Pinpoint the cell where the given text exists, returning its [X, Y] midpoint coordinate. 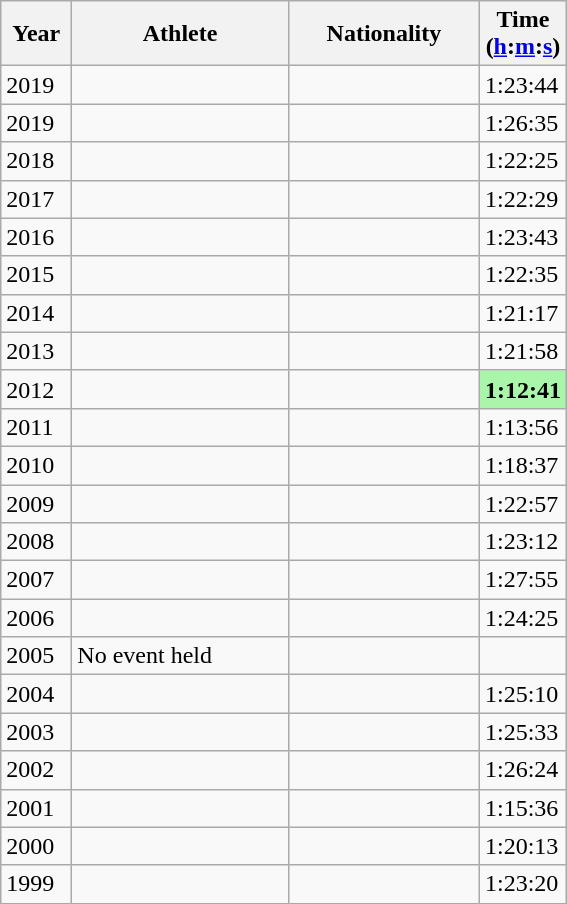
1:22:29 [522, 199]
1:20:13 [522, 846]
1:23:12 [522, 542]
1:25:10 [522, 694]
Year [36, 34]
1:25:33 [522, 732]
2010 [36, 465]
1:26:35 [522, 123]
1:18:37 [522, 465]
2017 [36, 199]
2001 [36, 808]
1:26:24 [522, 770]
2005 [36, 656]
1:21:17 [522, 313]
1:12:41 [522, 389]
Nationality [384, 34]
1:22:57 [522, 503]
2004 [36, 694]
2002 [36, 770]
1:22:25 [522, 161]
2003 [36, 732]
2011 [36, 427]
Athlete [180, 34]
No event held [180, 656]
1:13:56 [522, 427]
2008 [36, 542]
1:15:36 [522, 808]
1:21:58 [522, 351]
1:23:44 [522, 85]
2012 [36, 389]
2009 [36, 503]
2006 [36, 618]
Time(h:m:s) [522, 34]
2007 [36, 580]
1:23:43 [522, 237]
1:27:55 [522, 580]
2000 [36, 846]
1:22:35 [522, 275]
1:24:25 [522, 618]
2016 [36, 237]
2014 [36, 313]
2013 [36, 351]
2015 [36, 275]
2018 [36, 161]
1:23:20 [522, 884]
1999 [36, 884]
